Extract the [x, y] coordinate from the center of the cell holding the provided text.  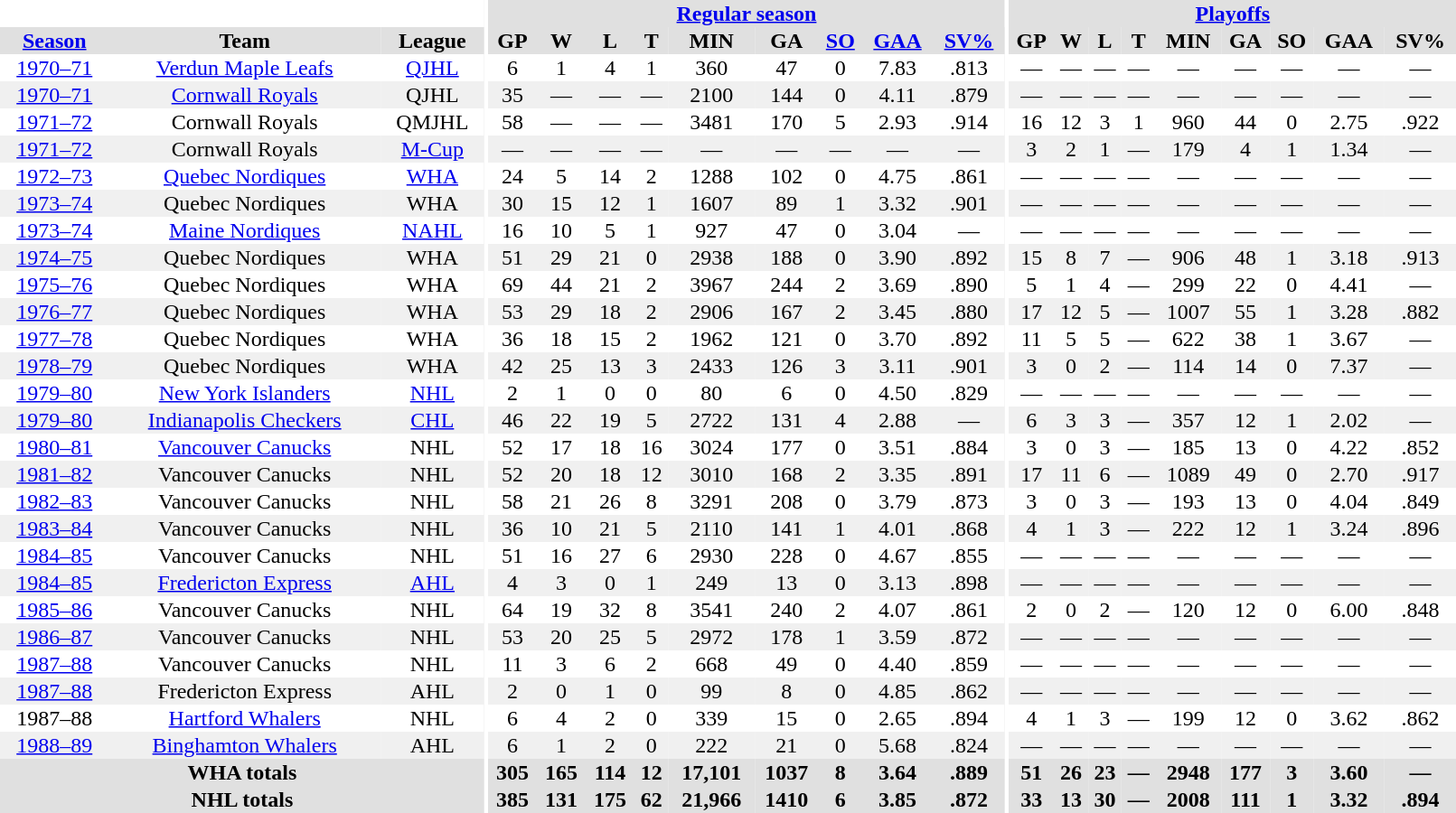
1089 [1188, 474]
360 [711, 68]
4.41 [1349, 285]
178 [786, 637]
64 [512, 610]
385 [512, 799]
QMJHL [432, 122]
62 [651, 799]
Regular season [747, 14]
.855 [969, 556]
CHL [432, 420]
3024 [711, 447]
SV% [969, 41]
3.35 [897, 474]
126 [786, 366]
55 [1245, 312]
185 [1188, 447]
4.01 [897, 528]
2.75 [1349, 122]
2.70 [1349, 474]
4.22 [1349, 447]
3.90 [897, 257]
1972–73 [54, 176]
199 [1188, 718]
249 [711, 583]
3.45 [897, 312]
208 [786, 501]
21,966 [711, 799]
48 [1245, 257]
.868 [969, 528]
2930 [711, 556]
3.79 [897, 501]
188 [786, 257]
144 [786, 95]
167 [786, 312]
2.65 [897, 718]
35 [512, 95]
3.69 [897, 285]
6.00 [1349, 610]
.890 [969, 285]
244 [786, 285]
3.13 [897, 583]
193 [1188, 501]
4.40 [897, 664]
4.50 [897, 393]
24 [512, 176]
3.59 [897, 637]
1974–75 [54, 257]
.859 [969, 664]
299 [1188, 285]
WHA totals [242, 772]
Verdun Maple Leafs [244, 68]
3481 [711, 122]
Maine Nordiques [244, 230]
46 [512, 420]
111 [1245, 799]
Hartford Whalers [244, 718]
89 [786, 203]
League [432, 41]
4.67 [897, 556]
3291 [711, 501]
NHL totals [242, 799]
.873 [969, 501]
3.04 [897, 230]
2948 [1188, 772]
141 [786, 528]
.813 [969, 68]
3010 [711, 474]
.889 [969, 772]
165 [561, 772]
3.24 [1349, 528]
4.85 [897, 691]
1986–87 [54, 637]
27 [610, 556]
69 [512, 285]
Indianapolis Checkers [244, 420]
2008 [1188, 799]
2906 [711, 312]
170 [786, 122]
179 [1188, 149]
.884 [969, 447]
168 [786, 474]
3541 [711, 610]
175 [610, 799]
5.68 [897, 745]
121 [786, 339]
3.28 [1349, 312]
New York Islanders [244, 393]
305 [512, 772]
80 [711, 393]
228 [786, 556]
906 [1188, 257]
.824 [969, 745]
.914 [969, 122]
1988–89 [54, 745]
4.75 [897, 176]
668 [711, 664]
99 [711, 691]
.894 [969, 718]
33 [1031, 799]
.829 [969, 393]
4.11 [897, 95]
3.70 [897, 339]
23 [1104, 772]
2938 [711, 257]
1985–86 [54, 610]
2433 [711, 366]
.862 [969, 691]
17,101 [711, 772]
1980–81 [54, 447]
2.88 [897, 420]
3967 [711, 285]
3.85 [897, 799]
357 [1188, 420]
Playoffs [1233, 14]
1.34 [1349, 149]
1962 [711, 339]
7 [1104, 257]
1975–76 [54, 285]
38 [1245, 339]
.891 [969, 474]
Team [244, 41]
3.18 [1349, 257]
Binghamton Whalers [244, 745]
1976–77 [54, 312]
1410 [786, 799]
3.67 [1349, 339]
32 [610, 610]
1607 [711, 203]
Season [54, 41]
1977–78 [54, 339]
NAHL [432, 230]
622 [1188, 339]
960 [1188, 122]
102 [786, 176]
3.60 [1349, 772]
2100 [711, 95]
3.62 [1349, 718]
120 [1188, 610]
2.02 [1349, 420]
.879 [969, 95]
2722 [711, 420]
3.11 [897, 366]
.880 [969, 312]
1983–84 [54, 528]
42 [512, 366]
4.07 [897, 610]
3.51 [897, 447]
1982–83 [54, 501]
3.64 [897, 772]
927 [711, 230]
240 [786, 610]
339 [711, 718]
M-Cup [432, 149]
4.04 [1349, 501]
7.83 [897, 68]
1288 [711, 176]
2.93 [897, 122]
2972 [711, 637]
2110 [711, 528]
1007 [1188, 312]
7.37 [1349, 366]
.898 [969, 583]
1978–79 [54, 366]
1037 [786, 772]
1981–82 [54, 474]
